Locate the cell with the specified text and output its [X, Y] center coordinate. 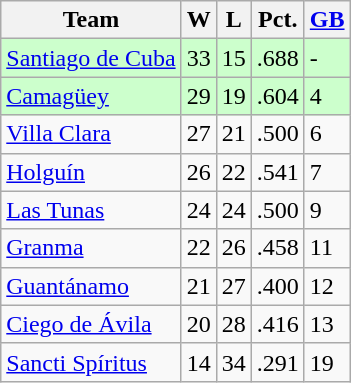
Santiago de Cuba [91, 58]
.400 [278, 286]
Team [91, 20]
4 [327, 96]
13 [327, 324]
9 [327, 210]
.291 [278, 362]
14 [198, 362]
L [234, 20]
28 [234, 324]
6 [327, 134]
Granma [91, 248]
29 [198, 96]
12 [327, 286]
.458 [278, 248]
20 [198, 324]
.688 [278, 58]
Camagüey [91, 96]
Pct. [278, 20]
Ciego de Ávila [91, 324]
GB [327, 20]
W [198, 20]
33 [198, 58]
15 [234, 58]
.416 [278, 324]
- [327, 58]
Holguín [91, 172]
.541 [278, 172]
11 [327, 248]
34 [234, 362]
Sancti Spíritus [91, 362]
Guantánamo [91, 286]
Villa Clara [91, 134]
Las Tunas [91, 210]
.604 [278, 96]
7 [327, 172]
